Detect which cell encompasses the target text, then output its (x, y) center coordinate. 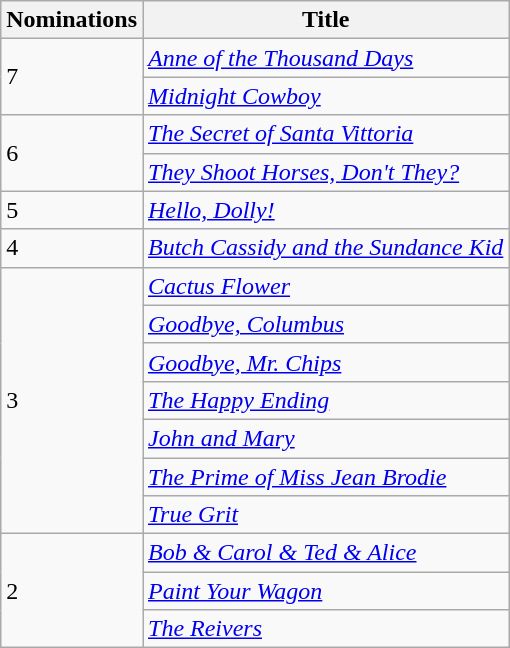
6 (72, 153)
4 (72, 248)
The Happy Ending (325, 400)
Midnight Cowboy (325, 96)
5 (72, 210)
Cactus Flower (325, 286)
Butch Cassidy and the Sundance Kid (325, 248)
Nominations (72, 20)
John and Mary (325, 438)
Hello, Dolly! (325, 210)
Paint Your Wagon (325, 591)
The Prime of Miss Jean Brodie (325, 477)
The Secret of Santa Vittoria (325, 134)
7 (72, 77)
They Shoot Horses, Don't They? (325, 172)
2 (72, 591)
Bob & Carol & Ted & Alice (325, 553)
The Reivers (325, 629)
Title (325, 20)
Goodbye, Mr. Chips (325, 362)
Goodbye, Columbus (325, 324)
Anne of the Thousand Days (325, 58)
3 (72, 400)
True Grit (325, 515)
